Output the (X, Y) coordinate of the center of the cell containing the given text.  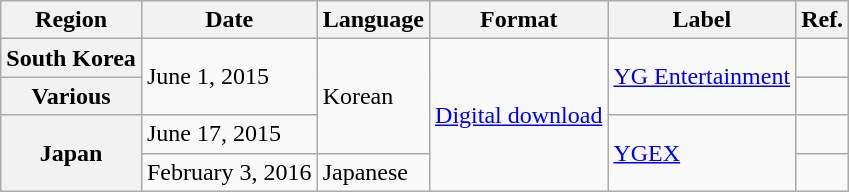
South Korea (72, 58)
YG Entertainment (702, 77)
Label (702, 20)
June 17, 2015 (229, 134)
Korean (373, 96)
Format (519, 20)
Region (72, 20)
YGEX (702, 153)
Language (373, 20)
Digital download (519, 115)
Various (72, 96)
Ref. (822, 20)
June 1, 2015 (229, 77)
Japanese (373, 172)
Date (229, 20)
February 3, 2016 (229, 172)
Japan (72, 153)
